For the text-containing cell, return its midpoint in [X, Y] coordinate format. 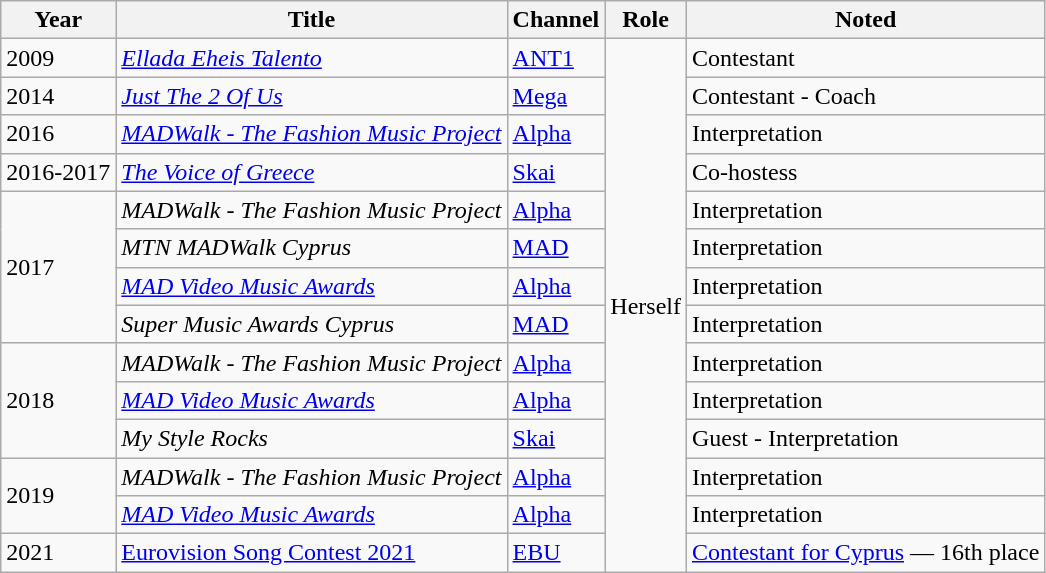
Mega [556, 96]
My Style Rocks [312, 438]
2018 [58, 400]
Title [312, 20]
2019 [58, 496]
Contestant - Coach [865, 96]
ANT1 [556, 58]
Noted [865, 20]
Co-hostess [865, 172]
2021 [58, 553]
Channel [556, 20]
Role [646, 20]
2016-2017 [58, 172]
Herself [646, 306]
2009 [58, 58]
Contestant [865, 58]
Contestant for Cyprus — 16th place [865, 553]
Guest - Interpretation [865, 438]
EBU [556, 553]
Year [58, 20]
Eurovision Song Contest 2021 [312, 553]
2016 [58, 134]
2017 [58, 267]
Super Music Awards Cyprus [312, 324]
Just The 2 Of Us [312, 96]
MTN MADWalk Cyprus [312, 248]
The Voice of Greece [312, 172]
2014 [58, 96]
Ellada Eheis Talento [312, 58]
